Capture the cell that displays the provided text and extract its (X, Y) central coordinate. 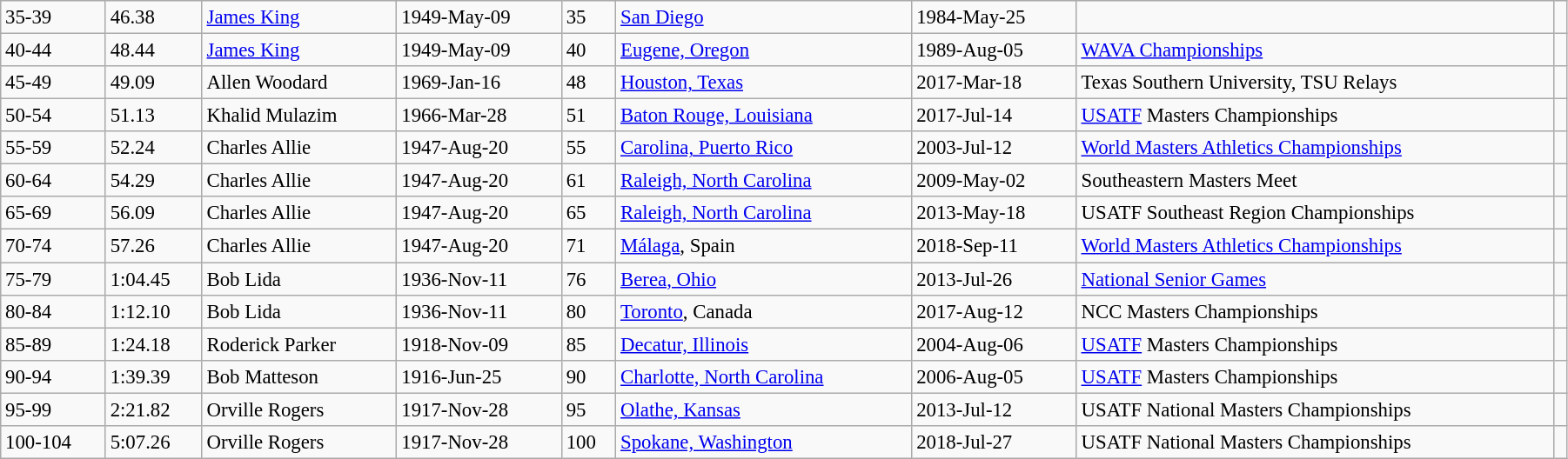
1989-Aug-05 (994, 50)
90 (588, 376)
71 (588, 246)
100 (588, 442)
2003-Jul-12 (994, 148)
1918-Nov-09 (479, 344)
1916-Jun-25 (479, 376)
1969-Jan-16 (479, 83)
2018-Jul-27 (994, 442)
NCC Masters Championships (1315, 311)
85-89 (54, 344)
51 (588, 116)
49.09 (153, 83)
80 (588, 311)
1:12.10 (153, 311)
55-59 (54, 148)
2013-Jul-26 (994, 279)
56.09 (153, 213)
2009-May-02 (994, 181)
5:07.26 (153, 442)
95-99 (54, 409)
61 (588, 181)
Eugene, Oregon (764, 50)
2004-Aug-06 (994, 344)
35-39 (54, 17)
USATF Southeast Region Championships (1315, 213)
48.44 (153, 50)
Roderick Parker (299, 344)
35 (588, 17)
National Senior Games (1315, 279)
1:39.39 (153, 376)
2017-Aug-12 (994, 311)
Decatur, Illinois (764, 344)
100-104 (54, 442)
Málaga, Spain (764, 246)
45-49 (54, 83)
San Diego (764, 17)
Baton Rouge, Louisiana (764, 116)
Texas Southern University, TSU Relays (1315, 83)
57.26 (153, 246)
Khalid Mulazim (299, 116)
2:21.82 (153, 409)
Toronto, Canada (764, 311)
90-94 (54, 376)
Houston, Texas (764, 83)
65-69 (54, 213)
2018-Sep-11 (994, 246)
85 (588, 344)
Spokane, Washington (764, 442)
Carolina, Puerto Rico (764, 148)
40-44 (54, 50)
55 (588, 148)
1966-Mar-28 (479, 116)
80-84 (54, 311)
75-79 (54, 279)
70-74 (54, 246)
Olathe, Kansas (764, 409)
50-54 (54, 116)
2017-Jul-14 (994, 116)
51.13 (153, 116)
Southeastern Masters Meet (1315, 181)
Berea, Ohio (764, 279)
1:04.45 (153, 279)
1984-May-25 (994, 17)
2013-May-18 (994, 213)
65 (588, 213)
WAVA Championships (1315, 50)
54.29 (153, 181)
48 (588, 83)
2017-Mar-18 (994, 83)
Charlotte, North Carolina (764, 376)
52.24 (153, 148)
1:24.18 (153, 344)
2006-Aug-05 (994, 376)
76 (588, 279)
46.38 (153, 17)
60-64 (54, 181)
95 (588, 409)
40 (588, 50)
Bob Matteson (299, 376)
2013-Jul-12 (994, 409)
Allen Woodard (299, 83)
